From the cell containing the given text, extract its center point as [x, y] coordinate. 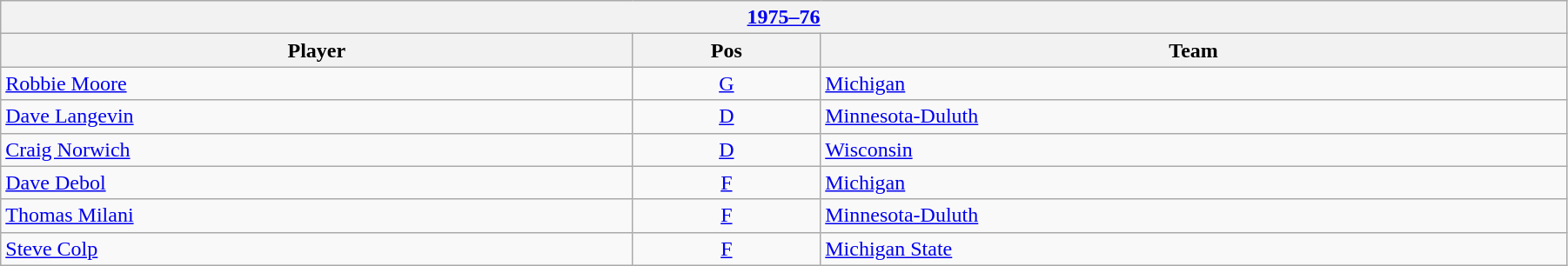
G [727, 83]
Dave Langevin [317, 116]
1975–76 [784, 17]
Michigan State [1194, 249]
Craig Norwich [317, 150]
Steve Colp [317, 249]
Player [317, 50]
Thomas Milani [317, 216]
Pos [727, 50]
Robbie Moore [317, 83]
Dave Debol [317, 183]
Team [1194, 50]
Wisconsin [1194, 150]
